Capture the cell that displays the provided text and extract its (x, y) central coordinate. 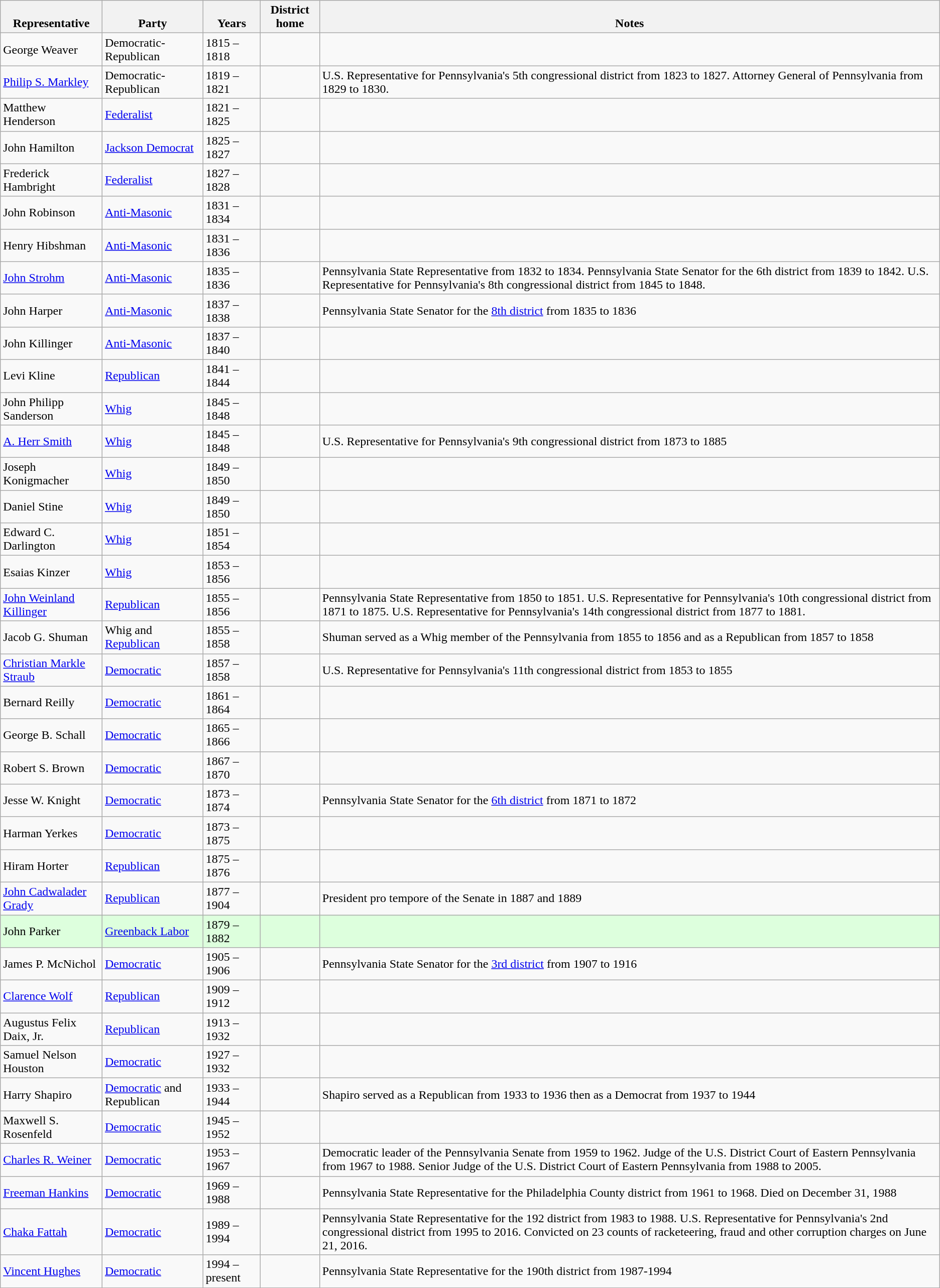
Whig and Republican (153, 637)
1855 – 1856 (231, 604)
1819 – 1821 (231, 82)
John Harper (51, 310)
Pennsylvania State Representative for the Philadelphia County district from 1961 to 1968. Died on December 31, 1988 (630, 1193)
District home (290, 17)
Robert S. Brown (51, 768)
A. Herr Smith (51, 442)
Years (231, 17)
1837 – 1840 (231, 343)
Samuel Nelson Houston (51, 1062)
1855 – 1858 (231, 637)
Bernard Reilly (51, 703)
1831 – 1834 (231, 213)
Notes (630, 17)
1821 – 1825 (231, 114)
Frederick Hambright (51, 180)
Representative (51, 17)
1873 – 1875 (231, 833)
1969 – 1988 (231, 1193)
Jesse W. Knight (51, 800)
James P. McNichol (51, 964)
1835 – 1836 (231, 278)
Shuman served as a Whig member of the Pennsylvania from 1855 to 1856 and as a Republican from 1857 to 1858 (630, 637)
1875 – 1876 (231, 865)
1873 – 1874 (231, 800)
John Robinson (51, 213)
Pennsylvania State Senator for the 3rd district from 1907 to 1916 (630, 964)
Jackson Democrat (153, 148)
John Hamilton (51, 148)
Party (153, 17)
Hiram Horter (51, 865)
Daniel Stine (51, 507)
Greenback Labor (153, 931)
1953 – 1967 (231, 1160)
Christian Markle Straub (51, 670)
1815 – 1818 (231, 49)
1827 – 1828 (231, 180)
Esaias Kinzer (51, 572)
Pennsylvania State Senator for the 6th district from 1871 to 1872 (630, 800)
Pennsylvania State Senator for the 8th district from 1835 to 1836 (630, 310)
John Parker (51, 931)
1851 – 1854 (231, 539)
President pro tempore of the Senate in 1887 and 1889 (630, 898)
Vincent Hughes (51, 1271)
Jacob G. Shuman (51, 637)
1913 – 1932 (231, 1029)
1865 – 1866 (231, 735)
1905 – 1906 (231, 964)
U.S. Representative for Pennsylvania's 11th congressional district from 1853 to 1855 (630, 670)
Matthew Henderson (51, 114)
George Weaver (51, 49)
John Strohm (51, 278)
1879 – 1882 (231, 931)
Augustus Felix Daix, Jr. (51, 1029)
Freeman Hankins (51, 1193)
Harry Shapiro (51, 1094)
1861 – 1864 (231, 703)
1837 – 1838 (231, 310)
1927 – 1932 (231, 1062)
1877 – 1904 (231, 898)
Democratic and Republican (153, 1094)
John Killinger (51, 343)
1841 – 1844 (231, 375)
1867 – 1870 (231, 768)
1857 – 1858 (231, 670)
Joseph Konigmacher (51, 474)
Philip S. Markley (51, 82)
John Weinland Killinger (51, 604)
Shapiro served as a Republican from 1933 to 1936 then as a Democrat from 1937 to 1944 (630, 1094)
Charles R. Weiner (51, 1160)
Pennsylvania State Representative for the 190th district from 1987-1994 (630, 1271)
John Philipp Sanderson (51, 409)
1853 – 1856 (231, 572)
George B. Schall (51, 735)
1909 – 1912 (231, 997)
1933 – 1944 (231, 1094)
1989 – 1994 (231, 1232)
Levi Kline (51, 375)
Henry Hibshman (51, 245)
Harman Yerkes (51, 833)
U.S. Representative for Pennsylvania's 9th congressional district from 1873 to 1885 (630, 442)
1945 – 1952 (231, 1127)
John Cadwalader Grady (51, 898)
1994 – present (231, 1271)
Maxwell S. Rosenfeld (51, 1127)
Chaka Fattah (51, 1232)
1825 – 1827 (231, 148)
U.S. Representative for Pennsylvania's 5th congressional district from 1823 to 1827. Attorney General of Pennsylvania from 1829 to 1830. (630, 82)
1831 – 1836 (231, 245)
Clarence Wolf (51, 997)
Edward C. Darlington (51, 539)
